For the text-containing cell, return its midpoint in [x, y] coordinate format. 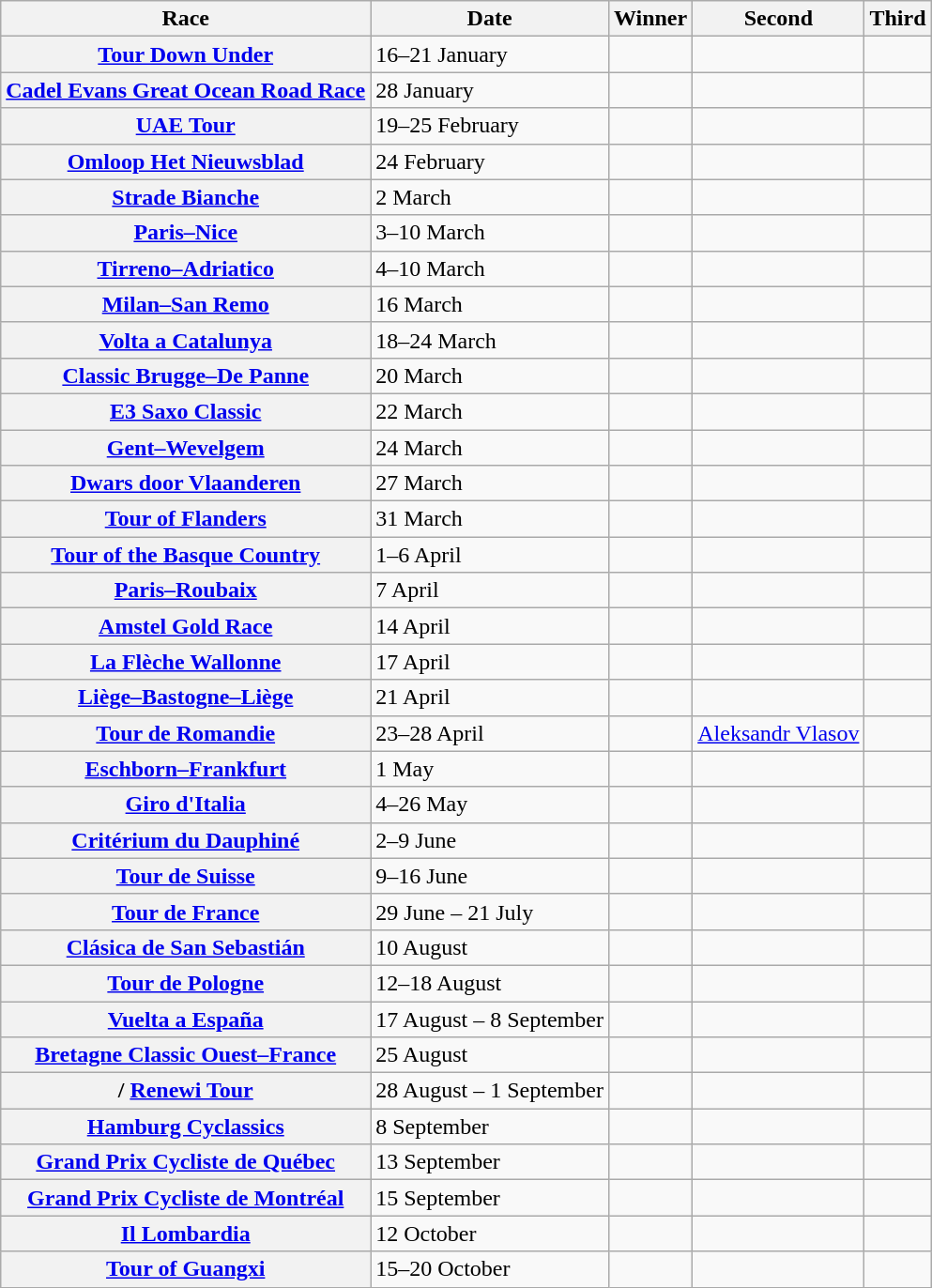
Race [186, 19]
4–10 March [490, 268]
20 March [490, 376]
Paris–Roubaix [186, 590]
Tour de Suisse [186, 876]
15 September [490, 1198]
Clásica de San Sebastián [186, 947]
29 June – 21 July [490, 912]
Second [779, 19]
17 August – 8 September [490, 1019]
Tour de France [186, 912]
Eschborn–Frankfurt [186, 769]
Critérium du Dauphiné [186, 840]
21 April [490, 698]
31 March [490, 519]
Omloop Het Nieuwsblad [186, 161]
12 October [490, 1234]
18–24 March [490, 340]
Giro d'Italia [186, 805]
Vuelta a España [186, 1019]
10 August [490, 947]
Tour of Guangxi [186, 1269]
14 April [490, 626]
La Flèche Wallonne [186, 662]
17 April [490, 662]
7 April [490, 590]
UAE Tour [186, 126]
24 February [490, 161]
Date [490, 19]
Cadel Evans Great Ocean Road Race [186, 90]
Dwars door Vlaanderen [186, 483]
Bretagne Classic Ouest–France [186, 1055]
Tour of the Basque Country [186, 555]
2–9 June [490, 840]
1 May [490, 769]
16 March [490, 304]
Tour de Romandie [186, 733]
25 August [490, 1055]
13 September [490, 1162]
E3 Saxo Classic [186, 411]
Liège–Bastogne–Liège [186, 698]
Tirreno–Adriatico [186, 268]
Tour Down Under [186, 54]
9–16 June [490, 876]
/ Renewi Tour [186, 1091]
23–28 April [490, 733]
24 March [490, 448]
Grand Prix Cycliste de Québec [186, 1162]
12–18 August [490, 983]
Aleksandr Vlasov [779, 733]
Volta a Catalunya [186, 340]
Milan–San Remo [186, 304]
28 January [490, 90]
27 March [490, 483]
19–25 February [490, 126]
4–26 May [490, 805]
Paris–Nice [186, 233]
Amstel Gold Race [186, 626]
1–6 April [490, 555]
28 August – 1 September [490, 1091]
Classic Brugge–De Panne [186, 376]
2 March [490, 197]
Il Lombardia [186, 1234]
Winner [649, 19]
Strade Bianche [186, 197]
3–10 March [490, 233]
16–21 January [490, 54]
Hamburg Cyclassics [186, 1127]
22 March [490, 411]
Gent–Wevelgem [186, 448]
Tour de Pologne [186, 983]
Third [897, 19]
Tour of Flanders [186, 519]
Grand Prix Cycliste de Montréal [186, 1198]
15–20 October [490, 1269]
8 September [490, 1127]
